From the cell containing the given text, extract its center point as (X, Y) coordinate. 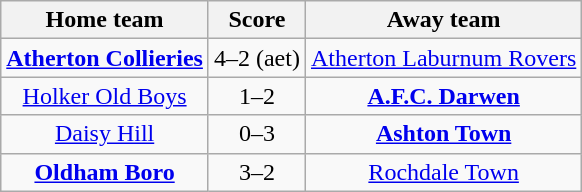
Atherton Collieries (105, 58)
Holker Old Boys (105, 96)
Rochdale Town (443, 172)
Ashton Town (443, 134)
A.F.C. Darwen (443, 96)
Away team (443, 20)
0–3 (256, 134)
4–2 (aet) (256, 58)
3–2 (256, 172)
Atherton Laburnum Rovers (443, 58)
Score (256, 20)
1–2 (256, 96)
Home team (105, 20)
Oldham Boro (105, 172)
Daisy Hill (105, 134)
